Determine the [x, y] coordinate at the center of the cell enclosing the given text.  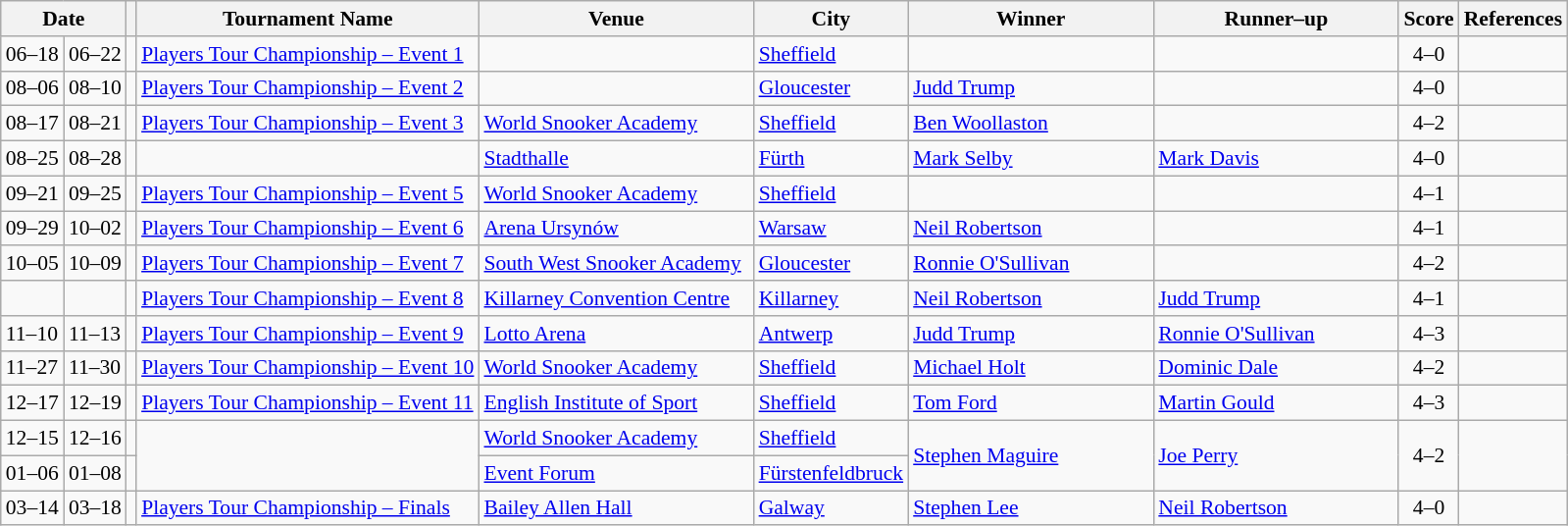
Date [64, 19]
Fürstenfeldbruck [832, 473]
10–09 [95, 264]
Dominic Dale [1276, 368]
09–25 [95, 193]
08–06 [32, 88]
01–08 [95, 473]
Score [1428, 19]
Stephen Maguire [1031, 455]
Fürth [832, 159]
Killarney Convention Centre [616, 298]
08–25 [32, 159]
06–22 [95, 54]
Players Tour Championship – Finals [308, 508]
11–13 [95, 334]
Event Forum [616, 473]
Michael Holt [1031, 368]
Antwerp [832, 334]
11–27 [32, 368]
Mark Davis [1276, 159]
Stadthalle [616, 159]
Joe Perry [1276, 455]
08–28 [95, 159]
Tom Ford [1031, 403]
South West Snooker Academy [616, 264]
12–15 [32, 439]
Stephen Lee [1031, 508]
Killarney [832, 298]
Galway [832, 508]
Players Tour Championship – Event 5 [308, 193]
Warsaw [832, 229]
Players Tour Championship – Event 8 [308, 298]
Winner [1031, 19]
11–10 [32, 334]
09–29 [32, 229]
01–06 [32, 473]
08–17 [32, 124]
Tournament Name [308, 19]
References [1513, 19]
Players Tour Championship – Event 3 [308, 124]
08–10 [95, 88]
City [832, 19]
06–18 [32, 54]
Players Tour Championship – Event 7 [308, 264]
03–14 [32, 508]
Players Tour Championship – Event 6 [308, 229]
Lotto Arena [616, 334]
Arena Ursynów [616, 229]
Martin Gould [1276, 403]
Mark Selby [1031, 159]
12–17 [32, 403]
08–21 [95, 124]
Players Tour Championship – Event 1 [308, 54]
12–19 [95, 403]
Runner–up [1276, 19]
09–21 [32, 193]
Ben Woollaston [1031, 124]
English Institute of Sport [616, 403]
Players Tour Championship – Event 10 [308, 368]
03–18 [95, 508]
11–30 [95, 368]
Players Tour Championship – Event 2 [308, 88]
12–16 [95, 439]
Venue [616, 19]
Players Tour Championship – Event 11 [308, 403]
Bailey Allen Hall [616, 508]
10–02 [95, 229]
10–05 [32, 264]
Players Tour Championship – Event 9 [308, 334]
